Extract the [x, y] coordinate from the center of the cell holding the provided text.  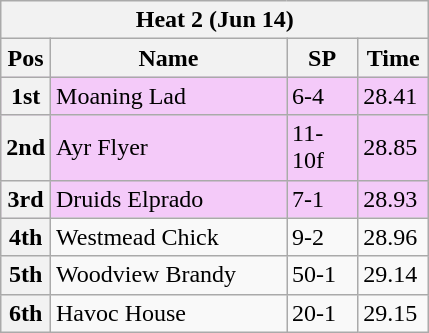
1st [26, 96]
29.15 [394, 313]
4th [26, 237]
SP [322, 58]
Name [169, 58]
Ayr Flyer [169, 148]
6-4 [322, 96]
Havoc House [169, 313]
Heat 2 (Jun 14) [215, 20]
Westmead Chick [169, 237]
28.85 [394, 148]
50-1 [322, 275]
2nd [26, 148]
9-2 [322, 237]
5th [26, 275]
7-1 [322, 199]
Druids Elprado [169, 199]
3rd [26, 199]
11-10f [322, 148]
Moaning Lad [169, 96]
20-1 [322, 313]
Time [394, 58]
28.93 [394, 199]
28.41 [394, 96]
28.96 [394, 237]
Pos [26, 58]
Woodview Brandy [169, 275]
6th [26, 313]
29.14 [394, 275]
